From the cell containing the given text, extract its center point as (x, y) coordinate. 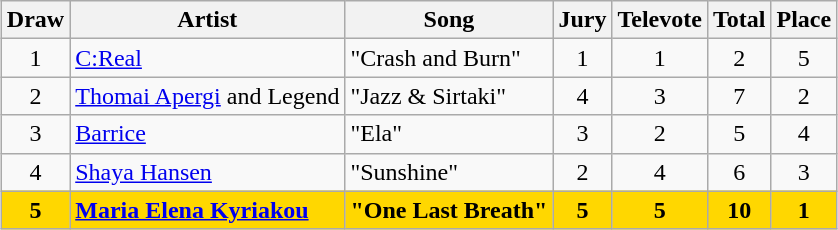
"Sunshine" (449, 172)
6 (739, 172)
Televote (660, 20)
Total (739, 20)
Jury (582, 20)
Song (449, 20)
"One Last Breath" (449, 210)
Thomai Apergi and Legend (208, 96)
Shaya Hansen (208, 172)
Barrice (208, 134)
C:Real (208, 58)
Place (804, 20)
"Crash and Burn" (449, 58)
10 (739, 210)
"Ela" (449, 134)
"Jazz & Sirtaki" (449, 96)
Artist (208, 20)
7 (739, 96)
Draw (35, 20)
Maria Elena Kyriakou (208, 210)
